Detect which cell encompasses the target text, then output its (X, Y) center coordinate. 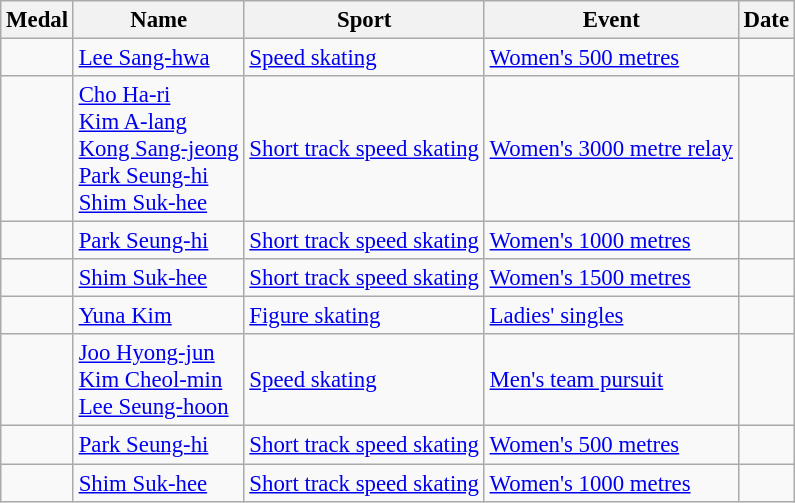
Name (158, 20)
Joo Hyong-junKim Cheol-minLee Seung-hoon (158, 380)
Ladies' singles (611, 316)
Event (611, 20)
Medal (38, 20)
Women's 3000 metre relay (611, 149)
Figure skating (364, 316)
Lee Sang-hwa (158, 58)
Sport (364, 20)
Yuna Kim (158, 316)
Women's 1500 metres (611, 278)
Cho Ha-ri Kim A-lang Kong Sang-jeong Park Seung-hi Shim Suk-hee (158, 149)
Men's team pursuit (611, 380)
Date (766, 20)
